Identify which cell holds the provided text, then report its (x, y) central coordinate. 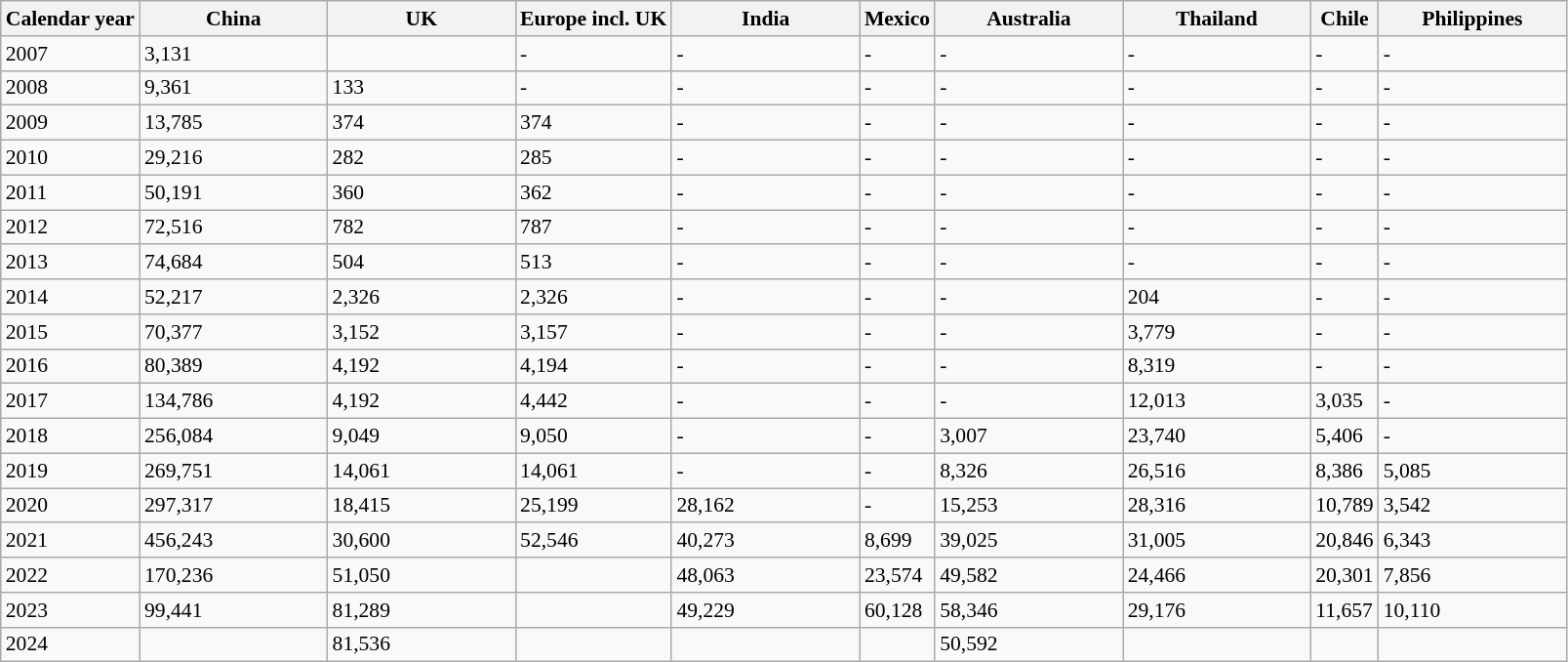
20,846 (1345, 541)
30,600 (422, 541)
10,789 (1345, 506)
362 (593, 192)
9,049 (422, 436)
3,542 (1473, 506)
456,243 (234, 541)
25,199 (593, 506)
2007 (70, 54)
10,110 (1473, 610)
24,466 (1218, 575)
31,005 (1218, 541)
2009 (70, 123)
9,050 (593, 436)
2015 (70, 332)
2016 (70, 366)
2024 (70, 644)
China (234, 19)
39,025 (1028, 541)
170,236 (234, 575)
787 (593, 228)
269,751 (234, 471)
2011 (70, 192)
29,216 (234, 158)
50,592 (1028, 644)
52,217 (234, 297)
80,389 (234, 366)
26,516 (1218, 471)
Chile (1345, 19)
504 (422, 263)
18,415 (422, 506)
50,191 (234, 192)
9,361 (234, 88)
20,301 (1345, 575)
3,779 (1218, 332)
8,699 (898, 541)
134,786 (234, 401)
3,152 (422, 332)
2017 (70, 401)
297,317 (234, 506)
2021 (70, 541)
Philippines (1473, 19)
5,085 (1473, 471)
UK (422, 19)
52,546 (593, 541)
2019 (70, 471)
2008 (70, 88)
360 (422, 192)
28,162 (765, 506)
285 (593, 158)
3,157 (593, 332)
2013 (70, 263)
28,316 (1218, 506)
72,516 (234, 228)
Australia (1028, 19)
49,229 (765, 610)
Thailand (1218, 19)
12,013 (1218, 401)
4,442 (593, 401)
15,253 (1028, 506)
11,657 (1345, 610)
6,343 (1473, 541)
256,084 (234, 436)
60,128 (898, 610)
2012 (70, 228)
3,007 (1028, 436)
49,582 (1028, 575)
2014 (70, 297)
Europe incl. UK (593, 19)
2020 (70, 506)
29,176 (1218, 610)
782 (422, 228)
8,386 (1345, 471)
2018 (70, 436)
23,740 (1218, 436)
2022 (70, 575)
282 (422, 158)
2010 (70, 158)
48,063 (765, 575)
8,319 (1218, 366)
India (765, 19)
23,574 (898, 575)
Mexico (898, 19)
70,377 (234, 332)
51,050 (422, 575)
204 (1218, 297)
Calendar year (70, 19)
513 (593, 263)
4,194 (593, 366)
58,346 (1028, 610)
13,785 (234, 123)
5,406 (1345, 436)
99,441 (234, 610)
7,856 (1473, 575)
74,684 (234, 263)
81,289 (422, 610)
8,326 (1028, 471)
3,035 (1345, 401)
81,536 (422, 644)
2023 (70, 610)
3,131 (234, 54)
133 (422, 88)
40,273 (765, 541)
